Scan for the cell matching the given text and deliver its [x, y] coordinate at center. 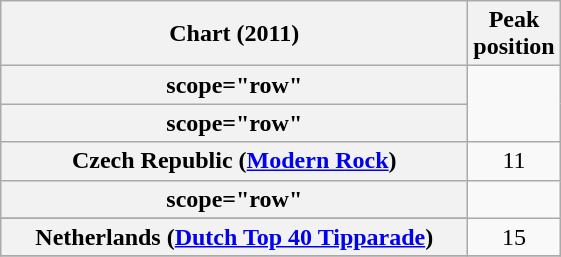
Peakposition [514, 34]
Netherlands (Dutch Top 40 Tipparade) [234, 237]
11 [514, 161]
15 [514, 237]
Chart (2011) [234, 34]
Czech Republic (Modern Rock) [234, 161]
